Locate the cell with the specified text and output its [x, y] center coordinate. 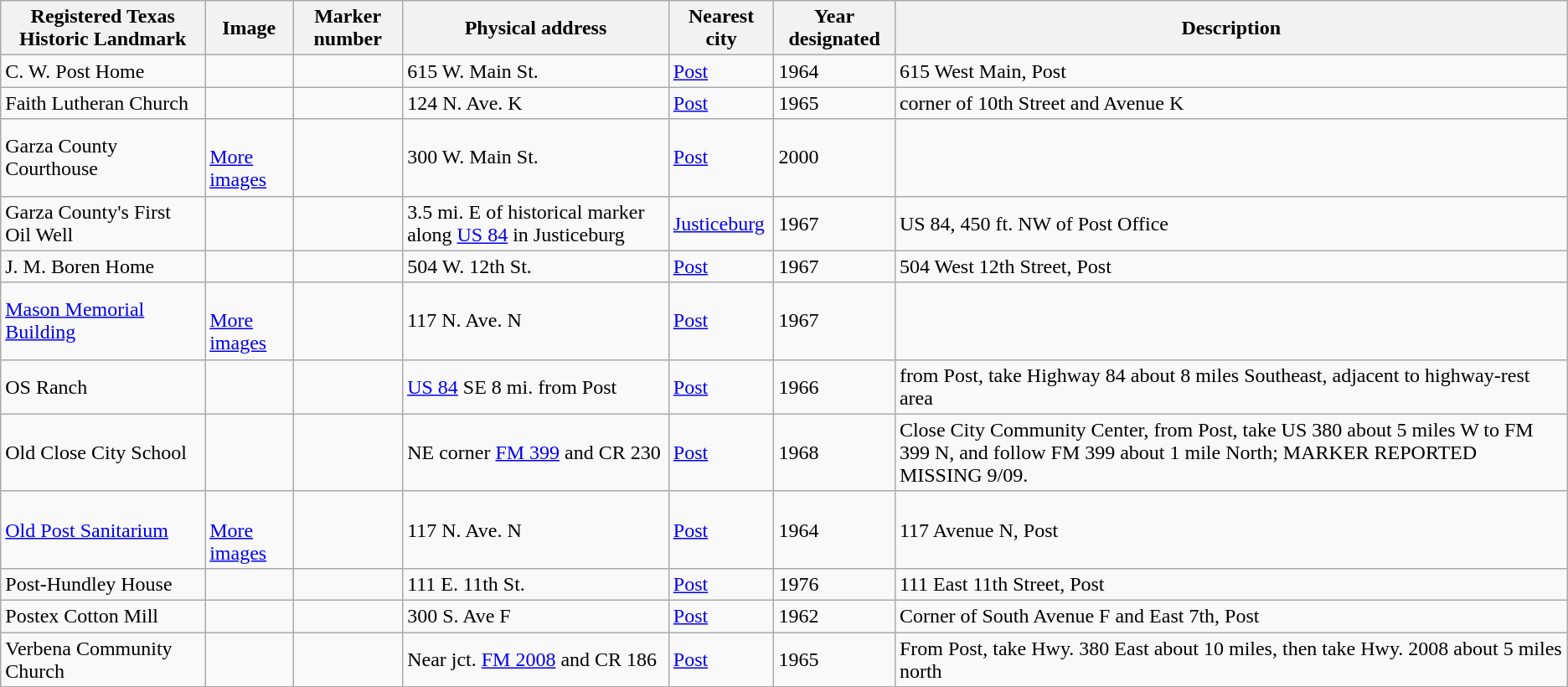
J. M. Boren Home [103, 266]
From Post, take Hwy. 380 East about 10 miles, then take Hwy. 2008 about 5 miles north [1231, 659]
Garza County Courthouse [103, 158]
US 84 SE 8 mi. from Post [536, 387]
1968 [834, 452]
Postex Cotton Mill [103, 616]
Old Post Sanitarium [103, 529]
2000 [834, 158]
Near jct. FM 2008 and CR 186 [536, 659]
OS Ranch [103, 387]
Justiceburg [721, 223]
Mason Memorial Building [103, 321]
corner of 10th Street and Avenue K [1231, 103]
504 W. 12th St. [536, 266]
Nearest city [721, 28]
300 W. Main St. [536, 158]
Close City Community Center, from Post, take US 380 about 5 miles W to FM 399 N, and follow FM 399 about 1 mile North; MARKER REPORTED MISSING 9/09. [1231, 452]
1966 [834, 387]
1976 [834, 584]
1962 [834, 616]
117 Avenue N, Post [1231, 529]
NE corner FM 399 and CR 230 [536, 452]
111 East 11th Street, Post [1231, 584]
3.5 mi. E of historical marker along US 84 in Justiceburg [536, 223]
Old Close City School [103, 452]
Image [250, 28]
124 N. Ave. K [536, 103]
Garza County's First Oil Well [103, 223]
Post-Hundley House [103, 584]
Faith Lutheran Church [103, 103]
300 S. Ave F [536, 616]
Registered Texas Historic Landmark [103, 28]
111 E. 11th St. [536, 584]
504 West 12th Street, Post [1231, 266]
Year designated [834, 28]
US 84, 450 ft. NW of Post Office [1231, 223]
Verbena Community Church [103, 659]
Physical address [536, 28]
C. W. Post Home [103, 71]
from Post, take Highway 84 about 8 miles Southeast, adjacent to highway-rest area [1231, 387]
Marker number [348, 28]
Description [1231, 28]
Corner of South Avenue F and East 7th, Post [1231, 616]
615 West Main, Post [1231, 71]
615 W. Main St. [536, 71]
